Locate the cell with the specified text and output its [x, y] center coordinate. 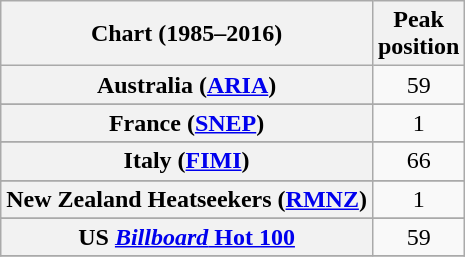
66 [418, 161]
New Zealand Heatseekers (RMNZ) [187, 199]
Australia (ARIA) [187, 85]
Italy (FIMI) [187, 161]
US Billboard Hot 100 [187, 237]
France (SNEP) [187, 123]
Chart (1985–2016) [187, 34]
Peakposition [418, 34]
